Scan for the cell matching the given text and deliver its (X, Y) coordinate at center. 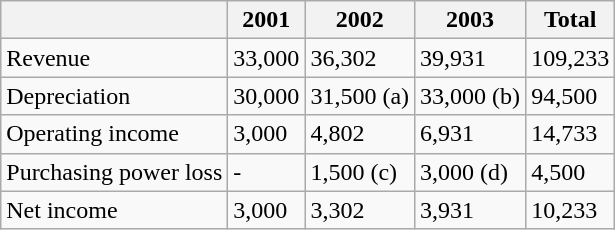
109,233 (570, 58)
Total (570, 20)
Operating income (114, 134)
36,302 (360, 58)
3,000 (d) (470, 172)
33,000 (b) (470, 96)
6,931 (470, 134)
3,931 (470, 210)
30,000 (266, 96)
Purchasing power loss (114, 172)
2003 (470, 20)
39,931 (470, 58)
4,802 (360, 134)
1,500 (c) (360, 172)
2001 (266, 20)
Revenue (114, 58)
31,500 (a) (360, 96)
33,000 (266, 58)
3,302 (360, 210)
14,733 (570, 134)
Net income (114, 210)
Depreciation (114, 96)
10,233 (570, 210)
2002 (360, 20)
94,500 (570, 96)
- (266, 172)
4,500 (570, 172)
